Capture the cell that displays the provided text and extract its [x, y] central coordinate. 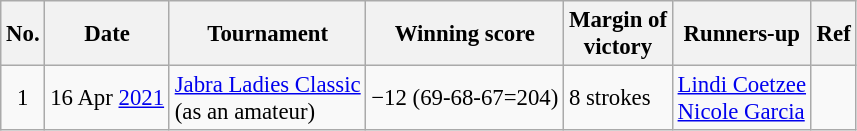
Ref [834, 34]
Tournament [268, 34]
−12 (69-68-67=204) [465, 98]
1 [23, 98]
Jabra Ladies Classic(as an amateur) [268, 98]
Lindi Coetzee Nicole Garcia [742, 98]
8 strokes [618, 98]
Margin ofvictory [618, 34]
No. [23, 34]
Winning score [465, 34]
Runners-up [742, 34]
Date [107, 34]
16 Apr 2021 [107, 98]
